Locate the cell with the specified text and output its [X, Y] center coordinate. 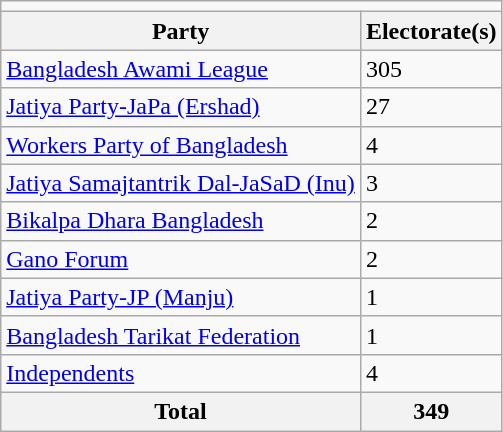
Independents [181, 373]
Bangladesh Awami League [181, 69]
Workers Party of Bangladesh [181, 145]
Jatiya Samajtantrik Dal-JaSaD (Inu) [181, 183]
Bikalpa Dhara Bangladesh [181, 221]
Electorate(s) [431, 31]
Party [181, 31]
Total [181, 411]
305 [431, 69]
3 [431, 183]
Gano Forum [181, 259]
27 [431, 107]
Jatiya Party-JP (Manju) [181, 297]
Bangladesh Tarikat Federation [181, 335]
349 [431, 411]
Jatiya Party-JaPa (Ershad) [181, 107]
